From the cell containing the given text, extract its center point as [x, y] coordinate. 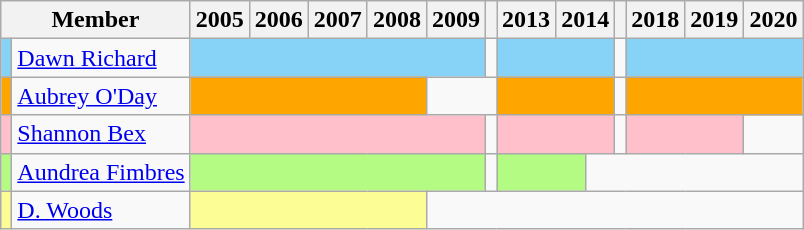
2013 [526, 20]
2020 [774, 20]
2019 [714, 20]
2006 [278, 20]
2007 [338, 20]
Member [96, 20]
2005 [220, 20]
D. Woods [101, 210]
Aundrea Fimbres [101, 172]
2009 [456, 20]
Shannon Bex [101, 134]
Dawn Richard [101, 58]
Aubrey O'Day [101, 96]
2014 [586, 20]
2008 [396, 20]
2018 [656, 20]
